Provide the (x, y) coordinate of the cell's center where the given text is located.  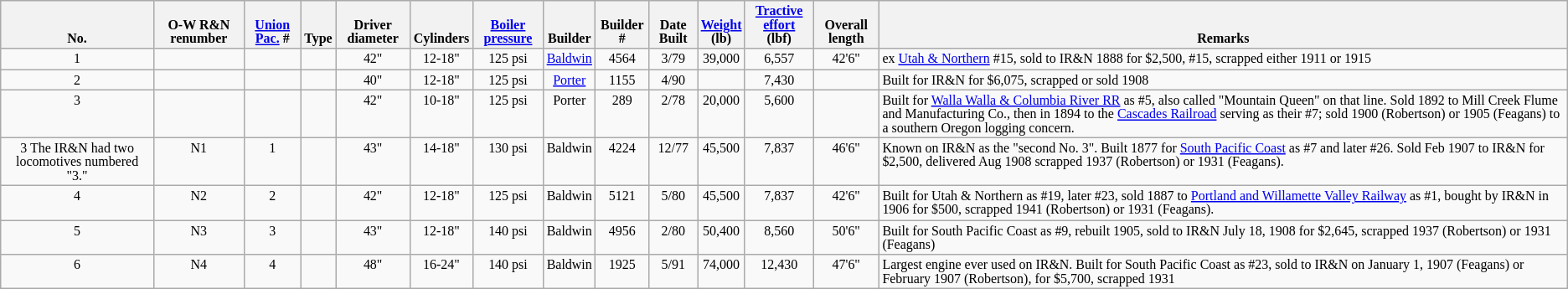
Weight(lb) (722, 25)
74,000 (722, 271)
Cylinders (441, 25)
Union Pac. # (272, 25)
20,000 (722, 114)
5 (77, 236)
46'6" (846, 161)
8,560 (779, 236)
Builder (570, 25)
5/91 (673, 271)
N4 (199, 271)
289 (622, 114)
14-18" (441, 161)
ex Utah & Northern #15, sold to IR&N 1888 for $2,500, #15, scrapped either 1911 or 1915 (1223, 59)
50,400 (722, 236)
Tractive effort(lbf) (779, 25)
4564 (622, 59)
5/80 (673, 203)
47'6" (846, 271)
No. (77, 25)
N1 (199, 161)
Driver diameter (374, 25)
10-18" (441, 114)
12/77 (673, 161)
Built for IR&N for $6,075, scrapped or sold 1908 (1223, 79)
4956 (622, 236)
5,600 (779, 114)
1155 (622, 79)
Date Built (673, 25)
3/79 (673, 59)
48" (374, 271)
Boiler pressure (508, 25)
Overall length (846, 25)
2/80 (673, 236)
Remarks (1223, 25)
4224 (622, 161)
130 psi (508, 161)
N3 (199, 236)
1925 (622, 271)
5121 (622, 203)
39,000 (722, 59)
40" (374, 79)
4/90 (673, 79)
7,430 (779, 79)
Built for South Pacific Coast as #9, rebuilt 1905, sold to IR&N July 18, 1908 for $2,645, scrapped 1937 (Robertson) or 1931 (Feagans) (1223, 236)
50'6" (846, 236)
3 The IR&N had two locomotives numbered "3." (77, 161)
6 (77, 271)
N2 (199, 203)
O-W R&N renumber (199, 25)
2/78 (673, 114)
6,557 (779, 59)
16-24" (441, 271)
Type (318, 25)
12,430 (779, 271)
Builder # (622, 25)
